Capture the cell that displays the provided text and extract its [X, Y] central coordinate. 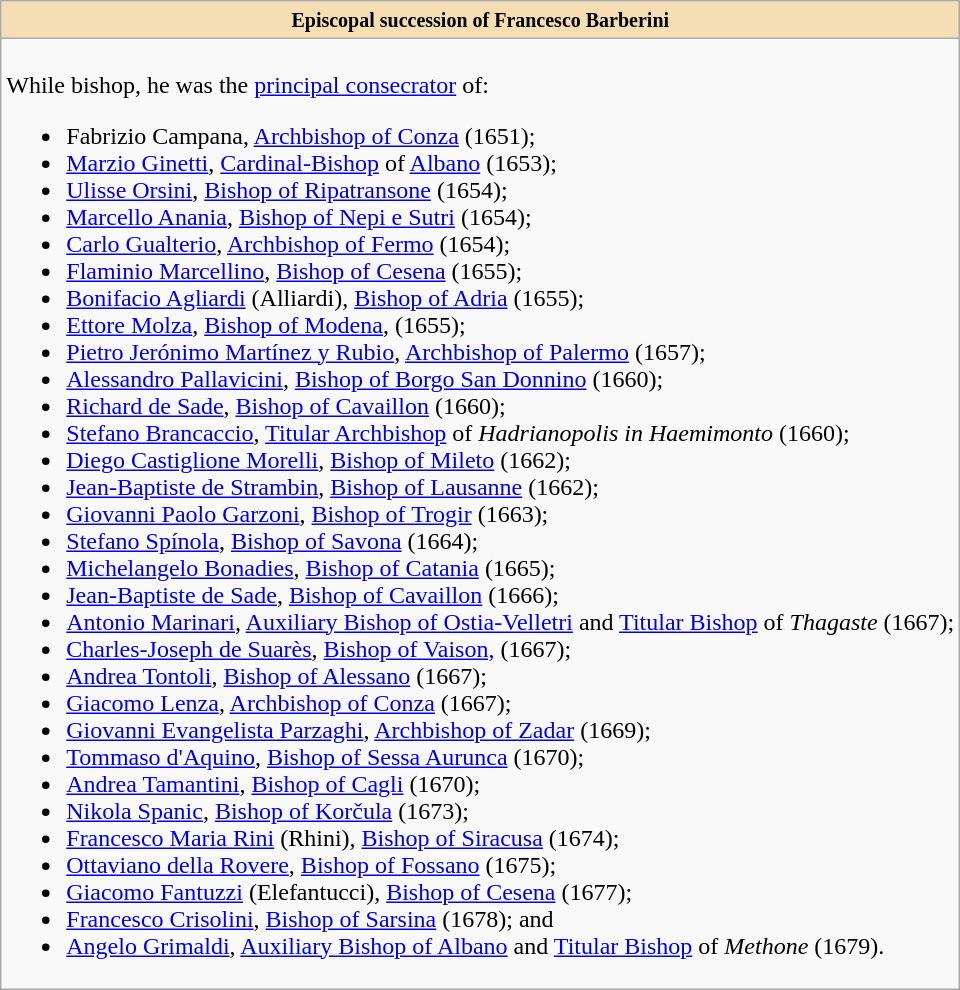
Episcopal succession of Francesco Barberini [480, 20]
